Pinpoint the cell where the given text exists, returning its [X, Y] midpoint coordinate. 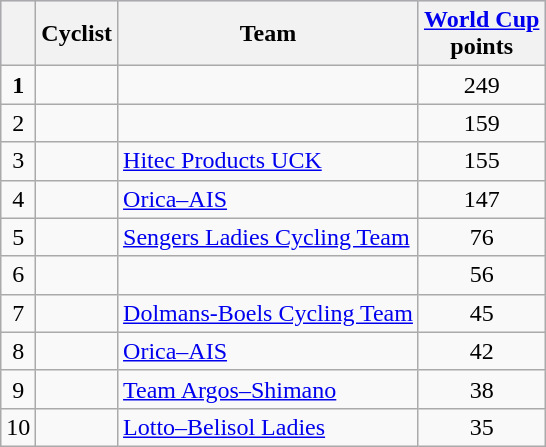
1 [18, 85]
8 [18, 351]
Cyclist [77, 34]
4 [18, 199]
5 [18, 237]
35 [481, 427]
56 [481, 275]
Team [268, 34]
159 [481, 123]
World Cuppoints [481, 34]
Hitec Products UCK [268, 161]
3 [18, 161]
Lotto–Belisol Ladies [268, 427]
7 [18, 313]
38 [481, 389]
45 [481, 313]
9 [18, 389]
147 [481, 199]
249 [481, 85]
Sengers Ladies Cycling Team [268, 237]
Team Argos–Shimano [268, 389]
Dolmans-Boels Cycling Team [268, 313]
76 [481, 237]
6 [18, 275]
2 [18, 123]
155 [481, 161]
42 [481, 351]
10 [18, 427]
